Identify which cell holds the provided text, then report its (X, Y) central coordinate. 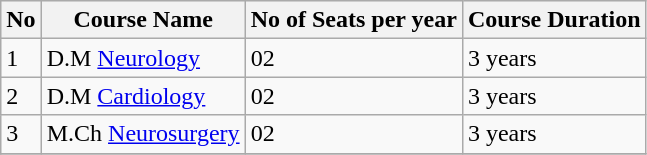
D.M Cardiology (143, 96)
3 (21, 134)
Course Duration (554, 20)
1 (21, 58)
Course Name (143, 20)
No (21, 20)
D.M Neurology (143, 58)
M.Ch Neurosurgery (143, 134)
No of Seats per year (354, 20)
2 (21, 96)
